Capture the cell that displays the provided text and extract its (x, y) central coordinate. 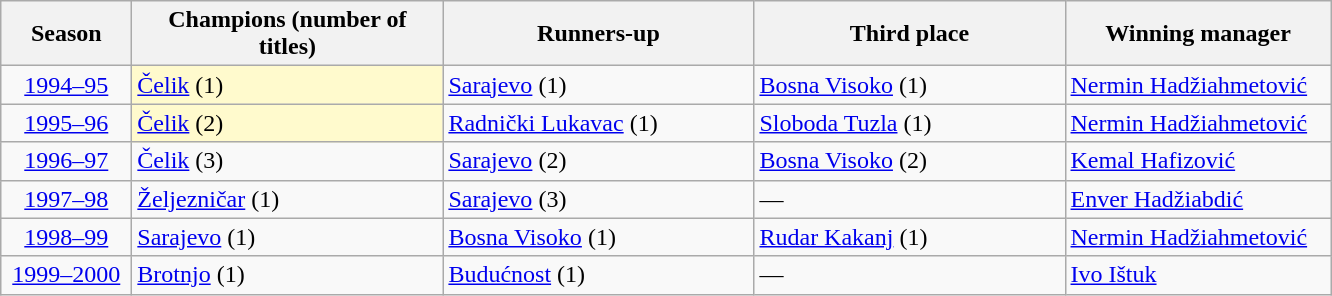
1997–98 (66, 199)
1999–2000 (66, 275)
Champions (number of titles) (288, 34)
Radnički Lukavac (1) (598, 123)
Čelik (3) (288, 161)
Season (66, 34)
Čelik (2) (288, 123)
1995–96 (66, 123)
Sloboda Tuzla (1) (910, 123)
Third place (910, 34)
Sarajevo (2) (598, 161)
Brotnjo (1) (288, 275)
Kemal Hafizović (1198, 161)
Bosna Visoko (2) (910, 161)
Rudar Kakanj (1) (910, 237)
Budućnost (1) (598, 275)
Sarajevo (3) (598, 199)
Čelik (1) (288, 85)
1998–99 (66, 237)
1996–97 (66, 161)
1994–95 (66, 85)
Runners-up (598, 34)
Enver Hadžiabdić (1198, 199)
Željezničar (1) (288, 199)
Ivo Ištuk (1198, 275)
Winning manager (1198, 34)
